Identify which cell holds the provided text, then report its (X, Y) central coordinate. 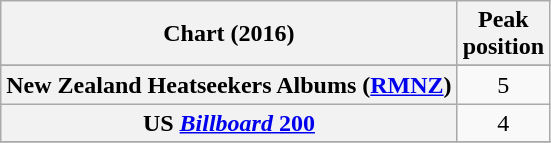
New Zealand Heatseekers Albums (RMNZ) (229, 85)
4 (503, 123)
Peak position (503, 34)
5 (503, 85)
US Billboard 200 (229, 123)
Chart (2016) (229, 34)
